Pinpoint the cell where the given text exists, returning its [x, y] midpoint coordinate. 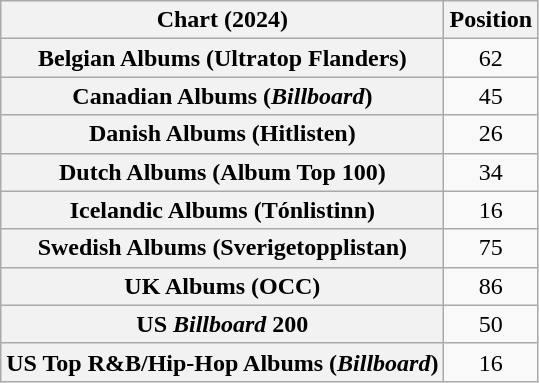
Danish Albums (Hitlisten) [222, 134]
US Billboard 200 [222, 324]
UK Albums (OCC) [222, 286]
Dutch Albums (Album Top 100) [222, 172]
Belgian Albums (Ultratop Flanders) [222, 58]
45 [491, 96]
34 [491, 172]
62 [491, 58]
86 [491, 286]
US Top R&B/Hip-Hop Albums (Billboard) [222, 362]
26 [491, 134]
Icelandic Albums (Tónlistinn) [222, 210]
50 [491, 324]
Chart (2024) [222, 20]
Canadian Albums (Billboard) [222, 96]
75 [491, 248]
Position [491, 20]
Swedish Albums (Sverigetopplistan) [222, 248]
